For the text-containing cell, return its midpoint in [X, Y] coordinate format. 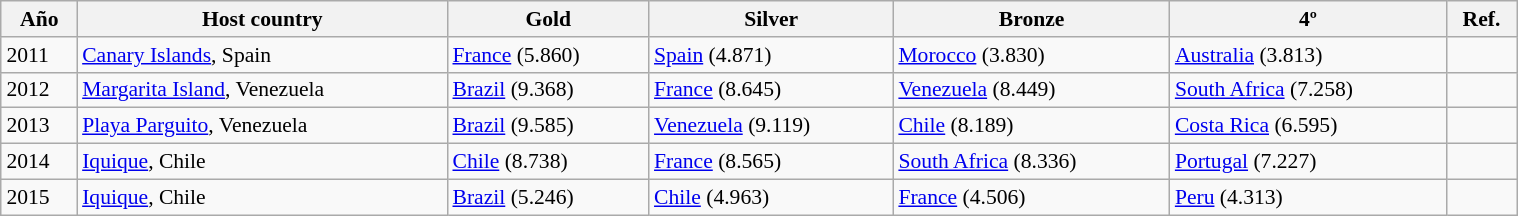
Australia (3.813) [1308, 55]
Venezuela (8.449) [1031, 90]
Host country [262, 19]
Brazil (9.368) [548, 90]
France (4.506) [1031, 197]
Costa Rica (6.595) [1308, 126]
Margarita Island, Venezuela [262, 90]
4º [1308, 19]
Canary Islands, Spain [262, 55]
Chile (8.189) [1031, 126]
Bronze [1031, 19]
Portugal (7.227) [1308, 162]
France (8.645) [771, 90]
South Africa (7.258) [1308, 90]
France (5.860) [548, 55]
Año [39, 19]
Spain (4.871) [771, 55]
2012 [39, 90]
Chile (8.738) [548, 162]
2014 [39, 162]
Chile (4.963) [771, 197]
Silver [771, 19]
Venezuela (9.119) [771, 126]
Playa Parguito, Venezuela [262, 126]
Brazil (9.585) [548, 126]
Brazil (5.246) [548, 197]
Peru (4.313) [1308, 197]
France (8.565) [771, 162]
2015 [39, 197]
2011 [39, 55]
Gold [548, 19]
Ref. [1481, 19]
South Africa (8.336) [1031, 162]
Morocco (3.830) [1031, 55]
2013 [39, 126]
